Extract the [x, y] coordinate from the center of the cell holding the provided text.  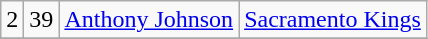
39 [42, 20]
Sacramento Kings [333, 20]
2 [12, 20]
Anthony Johnson [149, 20]
